Return the (X, Y) coordinate for the center point of the cell that contains the specified text.  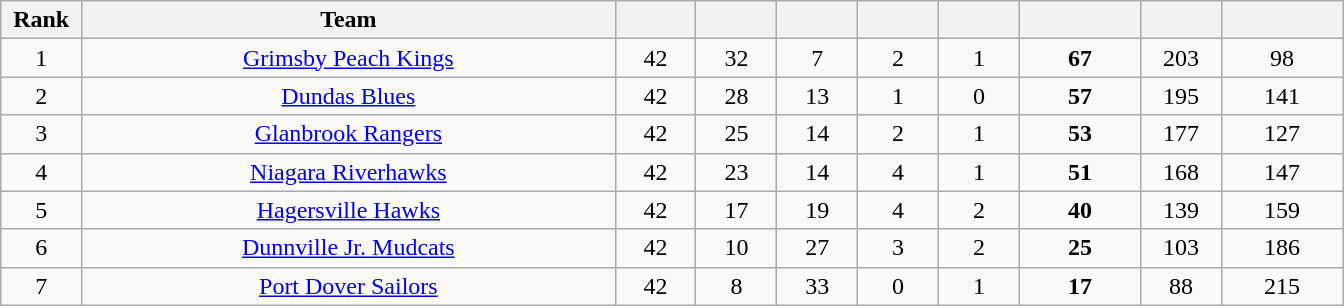
40 (1080, 210)
23 (736, 172)
13 (818, 96)
10 (736, 248)
Team (349, 20)
88 (1182, 286)
103 (1182, 248)
141 (1282, 96)
147 (1282, 172)
Hagersville Hawks (349, 210)
53 (1080, 134)
8 (736, 286)
195 (1182, 96)
33 (818, 286)
168 (1182, 172)
203 (1182, 58)
57 (1080, 96)
Dunnville Jr. Mudcats (349, 248)
Dundas Blues (349, 96)
139 (1182, 210)
98 (1282, 58)
27 (818, 248)
215 (1282, 286)
186 (1282, 248)
Niagara Riverhawks (349, 172)
5 (42, 210)
Glanbrook Rangers (349, 134)
127 (1282, 134)
19 (818, 210)
67 (1080, 58)
177 (1182, 134)
Grimsby Peach Kings (349, 58)
Rank (42, 20)
159 (1282, 210)
32 (736, 58)
28 (736, 96)
51 (1080, 172)
Port Dover Sailors (349, 286)
6 (42, 248)
